Scan for the cell matching the given text and deliver its [X, Y] coordinate at center. 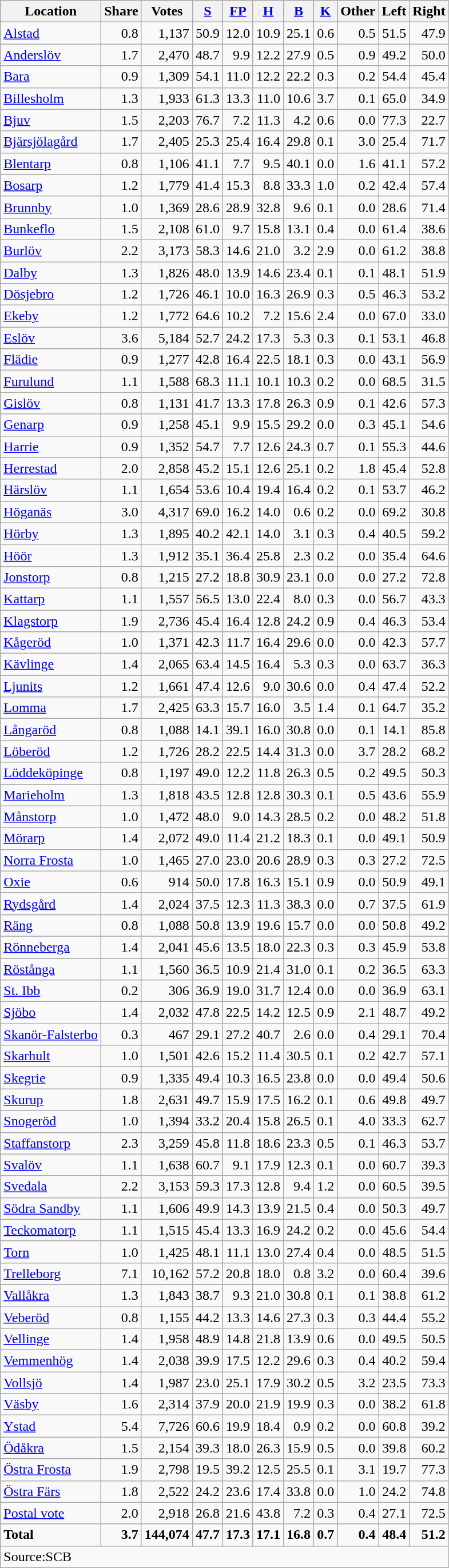
23.4 [299, 273]
27.4 [299, 1252]
17.1 [268, 1535]
Skarhult [51, 1056]
1,465 [167, 860]
23.5 [394, 1383]
37.9 [207, 1404]
Billesholm [51, 98]
467 [167, 1034]
9.1 [238, 1165]
Klagstorp [51, 620]
76.7 [207, 120]
1,277 [167, 360]
Herrestad [51, 468]
31.5 [429, 381]
61.0 [207, 229]
Härslöv [51, 490]
57.4 [429, 185]
38.2 [394, 1404]
29.2 [299, 425]
16.5 [268, 1078]
2.4 [326, 316]
22.7 [429, 120]
15.6 [299, 316]
56.9 [429, 360]
41.4 [207, 185]
Mörarp [51, 838]
34.9 [429, 98]
61.9 [429, 904]
47.8 [207, 1013]
25.5 [299, 1470]
2,072 [167, 838]
1,515 [167, 1230]
50.5 [429, 1339]
1,369 [167, 207]
15.2 [238, 1056]
43.5 [207, 795]
25.3 [207, 142]
Löddeköpinge [51, 773]
38.6 [429, 229]
9.6 [299, 207]
21.4 [268, 969]
1,588 [167, 381]
Gislöv [51, 403]
43.1 [394, 360]
Vollsjö [51, 1383]
59.2 [429, 534]
FP [238, 11]
48.4 [394, 1535]
31.7 [268, 991]
33.2 [207, 1121]
27.1 [394, 1513]
38.7 [207, 1295]
2,314 [167, 1404]
Svedala [51, 1187]
50.6 [429, 1078]
46.1 [207, 295]
Väsby [51, 1404]
Norra Frosta [51, 860]
15.5 [268, 425]
69.0 [207, 512]
69.2 [394, 512]
Södra Sandby [51, 1208]
St. Ibb [51, 991]
Flädie [51, 360]
52.8 [429, 468]
65.0 [394, 98]
1,371 [167, 643]
Total [51, 1535]
31.0 [299, 969]
2,154 [167, 1448]
10.1 [268, 381]
K [326, 11]
51.8 [429, 817]
Left [394, 11]
59.4 [429, 1361]
9.7 [238, 229]
Right [429, 11]
Other [358, 11]
1,501 [167, 1056]
23.3 [299, 1143]
38.3 [299, 904]
54.7 [207, 447]
5,184 [167, 338]
1,137 [167, 33]
2,032 [167, 1013]
Skanör-Falsterbo [51, 1034]
42.1 [238, 534]
Kattarp [51, 599]
9.3 [238, 1295]
15.3 [238, 185]
60.5 [394, 1187]
72.8 [429, 577]
1,818 [167, 795]
39.5 [429, 1187]
2,798 [167, 1470]
26.9 [299, 295]
44.6 [429, 447]
22.2 [299, 77]
1,258 [167, 425]
43.3 [429, 599]
S [207, 11]
14.4 [268, 751]
Ystad [51, 1426]
30.2 [299, 1383]
21.9 [268, 1404]
55.3 [394, 447]
Bara [51, 77]
Anderslöv [51, 55]
45.2 [207, 468]
Ödåkra [51, 1448]
2,736 [167, 620]
23.1 [299, 577]
Månstorp [51, 817]
2,522 [167, 1491]
Ljunits [51, 686]
10.2 [238, 316]
44.2 [207, 1317]
Långaröd [51, 730]
41.7 [207, 403]
2,024 [167, 904]
26.8 [207, 1513]
85.8 [429, 730]
16.8 [299, 1535]
59.3 [207, 1187]
30.9 [268, 577]
1,661 [167, 686]
53.2 [429, 295]
30.5 [299, 1056]
42.4 [394, 185]
24.3 [299, 447]
20.6 [268, 860]
Kävlinge [51, 664]
60.4 [394, 1273]
Blentarp [51, 164]
49.8 [394, 1100]
Skurup [51, 1100]
Dösjebro [51, 295]
63.7 [394, 664]
Alstad [51, 33]
39.8 [394, 1448]
2,203 [167, 120]
2,631 [167, 1100]
Jonstorp [51, 577]
1,826 [167, 273]
3,259 [167, 1143]
Vellinge [51, 1339]
39.9 [207, 1361]
1,155 [167, 1317]
51.9 [429, 273]
20.4 [238, 1121]
2,038 [167, 1361]
Sjöbo [51, 1013]
31.3 [299, 751]
68.5 [394, 381]
40.1 [299, 164]
33.8 [299, 1491]
914 [167, 882]
73.3 [429, 1383]
39.1 [238, 730]
36.4 [238, 555]
Burlöv [51, 250]
1,394 [167, 1121]
7,726 [167, 1426]
18.4 [268, 1426]
43.8 [268, 1513]
18.8 [238, 577]
1,309 [167, 77]
Vallåkra [51, 1295]
3,153 [167, 1187]
67.0 [394, 316]
22.3 [299, 947]
Vemmenhög [51, 1361]
1,335 [167, 1078]
Trelleborg [51, 1273]
1,425 [167, 1252]
1,895 [167, 534]
60.8 [394, 1426]
306 [167, 991]
55.9 [429, 795]
1,779 [167, 185]
Löberöd [51, 751]
40.7 [268, 1034]
56.5 [207, 599]
13.1 [299, 229]
9.4 [299, 1187]
25.8 [268, 555]
20.0 [238, 1404]
3.6 [121, 338]
Source:SCB [224, 1557]
10.4 [238, 490]
Rydsgård [51, 904]
52.2 [429, 686]
2,470 [167, 55]
Eslöv [51, 338]
33.0 [429, 316]
Lomma [51, 708]
Oxie [51, 882]
47.7 [207, 1535]
32.8 [268, 207]
2,858 [167, 468]
18.1 [299, 360]
52.7 [207, 338]
71.7 [429, 142]
35.1 [207, 555]
61.4 [394, 229]
45.9 [394, 947]
1,606 [167, 1208]
H [268, 11]
1,352 [167, 447]
Hörby [51, 534]
19.7 [394, 1470]
68.3 [207, 381]
Genarp [51, 425]
Bjuv [51, 120]
Bjärsjölagård [51, 142]
Veberöd [51, 1317]
55.2 [429, 1317]
144,074 [167, 1535]
1,197 [167, 773]
Skegrie [51, 1078]
53.1 [394, 338]
49.9 [207, 1208]
19.4 [268, 490]
62.7 [429, 1121]
1,933 [167, 98]
1,215 [167, 577]
1,912 [167, 555]
5.4 [121, 1426]
51.2 [429, 1535]
8.0 [299, 599]
1,106 [167, 164]
1,987 [167, 1383]
4,317 [167, 512]
21.2 [268, 838]
54.6 [429, 425]
46.8 [429, 338]
10.6 [299, 98]
57.3 [429, 403]
61.3 [207, 98]
2,065 [167, 664]
70.4 [429, 1034]
Marieholm [51, 795]
74.8 [429, 1491]
30.3 [299, 795]
56.7 [394, 599]
36.3 [429, 664]
57.7 [429, 643]
39.6 [429, 1273]
Brunnby [51, 207]
45.8 [207, 1143]
7.1 [121, 1273]
10,162 [167, 1273]
Staffanstorp [51, 1143]
Location [51, 11]
10.0 [238, 295]
Rönneberga [51, 947]
B [299, 11]
Höganäs [51, 512]
53.8 [429, 947]
57.1 [429, 1056]
21.6 [238, 1513]
43.6 [394, 795]
18.3 [299, 838]
Teckomatorp [51, 1230]
26.5 [299, 1121]
44.4 [394, 1317]
3.5 [299, 708]
48.2 [394, 817]
42.8 [207, 360]
2,918 [167, 1513]
Östra Frosta [51, 1470]
1,638 [167, 1165]
53.4 [429, 620]
4.2 [299, 120]
54.1 [207, 77]
1,131 [167, 403]
2.6 [299, 1034]
58.3 [207, 250]
48.9 [207, 1339]
35.4 [394, 555]
1,772 [167, 316]
2.1 [358, 1013]
4.0 [358, 1121]
2,041 [167, 947]
63.1 [429, 991]
1,560 [167, 969]
1,557 [167, 599]
8.8 [268, 185]
20.8 [238, 1273]
Svalöv [51, 1165]
Dalby [51, 273]
22.4 [268, 599]
60.6 [207, 1426]
2,108 [167, 229]
Östra Färs [51, 1491]
Harrie [51, 447]
14.5 [238, 664]
48.5 [394, 1252]
14.2 [268, 1013]
Votes [167, 11]
47.9 [429, 33]
19.0 [238, 991]
27.0 [207, 860]
23.8 [299, 1078]
27.3 [299, 1317]
42.7 [394, 1056]
9.5 [268, 164]
Torn [51, 1252]
40.5 [394, 534]
2,405 [167, 142]
68.2 [429, 751]
Share [121, 11]
Ekeby [51, 316]
35.2 [429, 708]
Furulund [51, 381]
Höör [51, 555]
30.6 [299, 686]
21.5 [299, 1208]
64.7 [394, 708]
12.0 [238, 33]
Postal vote [51, 1513]
19.6 [268, 925]
14.8 [238, 1339]
61.8 [429, 1404]
19.5 [207, 1470]
1,654 [167, 490]
1,843 [167, 1295]
3,173 [167, 250]
Bunkeflo [51, 229]
1,472 [167, 817]
46.2 [429, 490]
Räng [51, 925]
2,425 [167, 708]
16.9 [268, 1230]
29.8 [299, 142]
53.6 [207, 490]
18.6 [268, 1143]
2.9 [326, 250]
71.4 [429, 207]
13.5 [238, 947]
Snogeröd [51, 1121]
28.5 [299, 817]
17.4 [268, 1491]
63.4 [207, 664]
60.2 [429, 1448]
23.6 [238, 1491]
1,958 [167, 1339]
27.9 [299, 55]
Bosarp [51, 185]
21.8 [268, 1339]
11.7 [238, 643]
Kågeröd [51, 643]
12.4 [299, 991]
Röstånga [51, 969]
